Return (x, y) of the center of cell containing provided text 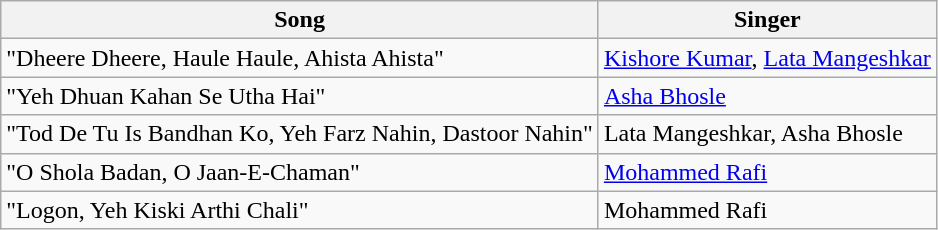
Song (300, 20)
"O Shola Badan, O Jaan-E-Chaman" (300, 172)
Lata Mangeshkar, Asha Bhosle (767, 134)
"Yeh Dhuan Kahan Se Utha Hai" (300, 96)
"Tod De Tu Is Bandhan Ko, Yeh Farz Nahin, Dastoor Nahin" (300, 134)
Singer (767, 20)
"Logon, Yeh Kiski Arthi Chali" (300, 210)
Kishore Kumar, Lata Mangeshkar (767, 58)
"Dheere Dheere, Haule Haule, Ahista Ahista" (300, 58)
Asha Bhosle (767, 96)
